Identify which cell holds the provided text, then report its [X, Y] central coordinate. 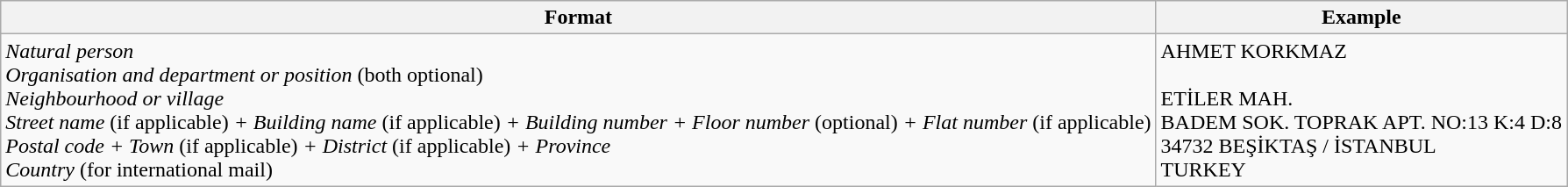
AHMET KORKMAZ ETİLER MAH. BADEM SOK. TOPRAK APT. NO:13 K:4 D:8 34732 BEŞİKTAŞ / İSTANBUL TURKEY [1361, 111]
Example [1361, 18]
Format [579, 18]
